Identify which cell holds the provided text, then report its (X, Y) central coordinate. 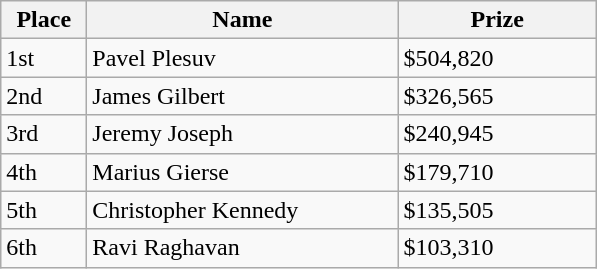
Christopher Kennedy (242, 210)
4th (44, 172)
$504,820 (498, 58)
$326,565 (498, 96)
James Gilbert (242, 96)
Pavel Plesuv (242, 58)
$103,310 (498, 248)
Marius Gierse (242, 172)
Name (242, 20)
Jeremy Joseph (242, 134)
6th (44, 248)
5th (44, 210)
2nd (44, 96)
Place (44, 20)
Prize (498, 20)
3rd (44, 134)
$240,945 (498, 134)
$135,505 (498, 210)
$179,710 (498, 172)
Ravi Raghavan (242, 248)
1st (44, 58)
